Search for the cell housing the specified text and yield its [X, Y] center coordinate. 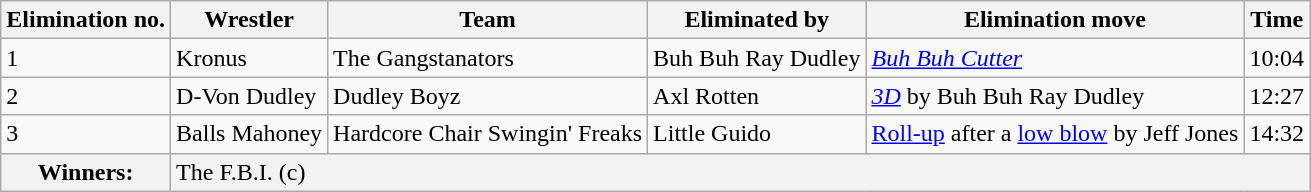
Team [488, 20]
14:32 [1277, 134]
Hardcore Chair Swingin' Freaks [488, 134]
Eliminated by [757, 20]
The Gangstanators [488, 58]
The F.B.I. (c) [740, 172]
2 [86, 96]
Elimination move [1055, 20]
Time [1277, 20]
3 [86, 134]
D-Von Dudley [250, 96]
3D by Buh Buh Ray Dudley [1055, 96]
Little Guido [757, 134]
Buh Buh Cutter [1055, 58]
10:04 [1277, 58]
Roll-up after a low blow by Jeff Jones [1055, 134]
Buh Buh Ray Dudley [757, 58]
Elimination no. [86, 20]
1 [86, 58]
Balls Mahoney [250, 134]
Kronus [250, 58]
Winners: [86, 172]
Axl Rotten [757, 96]
Wrestler [250, 20]
12:27 [1277, 96]
Dudley Boyz [488, 96]
